Capture the cell that displays the provided text and extract its (X, Y) central coordinate. 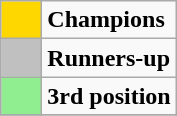
Runners-up (109, 58)
3rd position (109, 96)
Champions (109, 20)
